Output the (x, y) coordinate of the center of the cell containing the given text.  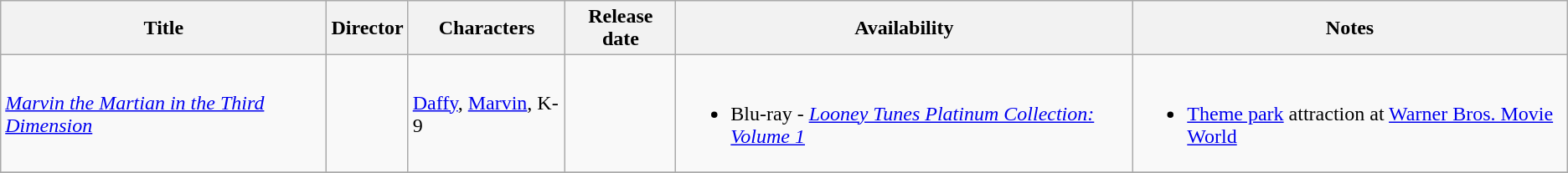
Blu-ray - Looney Tunes Platinum Collection: Volume 1 (905, 114)
Daffy, Marvin, K-9 (487, 114)
Director (367, 28)
Notes (1350, 28)
Marvin the Martian in the Third Dimension (164, 114)
Availability (905, 28)
Title (164, 28)
Release date (621, 28)
Characters (487, 28)
Theme park attraction at Warner Bros. Movie World (1350, 114)
